Determine the [X, Y] coordinate at the center of the cell enclosing the given text.  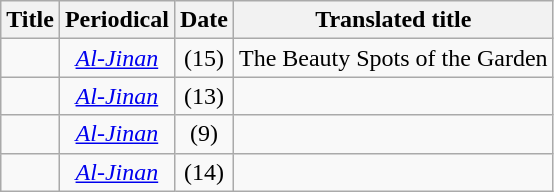
The Beauty Spots of the Garden [393, 58]
(14) [204, 172]
Periodical [116, 20]
Date [204, 20]
Title [30, 20]
(13) [204, 96]
(15) [204, 58]
Translated title [393, 20]
(9) [204, 134]
